Pinpoint the cell where the given text exists, returning its [X, Y] midpoint coordinate. 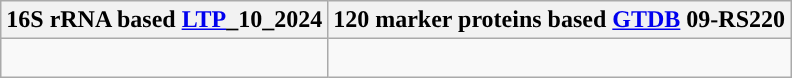
16S rRNA based LTP_10_2024 [164, 20]
120 marker proteins based GTDB 09-RS220 [560, 20]
